For the text-containing cell, return its midpoint in (X, Y) coordinate format. 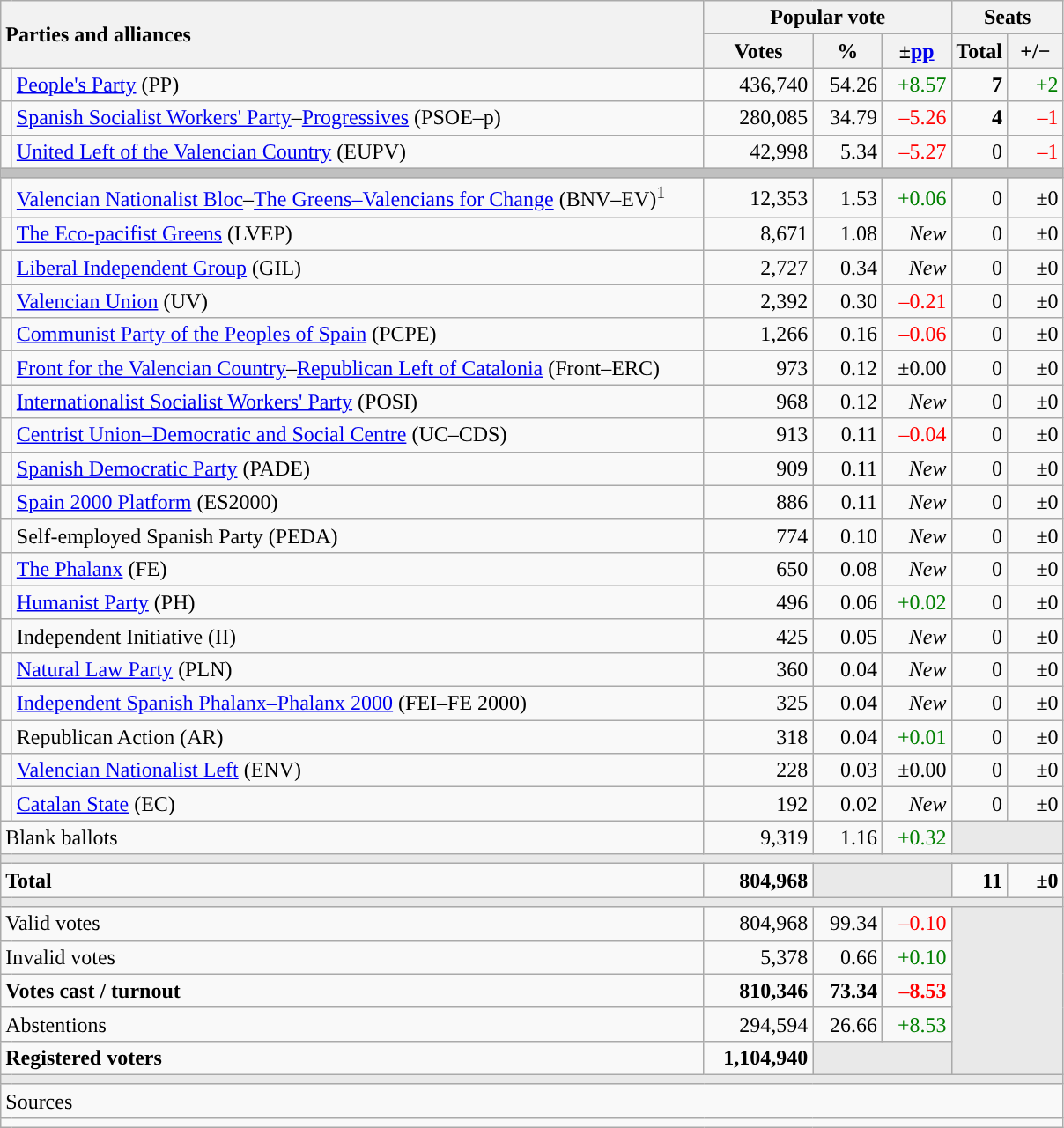
54.26 (847, 85)
0.16 (847, 335)
1.53 (847, 197)
0.66 (847, 957)
5,378 (758, 957)
968 (758, 402)
Internationalist Socialist Workers' Party (POSI) (358, 402)
12,353 (758, 197)
7 (979, 85)
774 (758, 535)
United Left of the Valencian Country (EUPV) (358, 151)
4 (979, 118)
Votes (758, 51)
Registered voters (352, 1058)
9,319 (758, 837)
280,085 (758, 118)
Self-employed Spanish Party (PEDA) (358, 535)
11 (979, 881)
0.30 (847, 301)
People's Party (PP) (358, 85)
0.08 (847, 569)
+0.10 (916, 957)
+0.06 (916, 197)
34.79 (847, 118)
0.05 (847, 636)
Centrist Union–Democratic and Social Centre (UC–CDS) (358, 435)
Popular vote (828, 18)
Valencian Union (UV) (358, 301)
886 (758, 502)
318 (758, 737)
1,266 (758, 335)
–0.21 (916, 301)
Abstentions (352, 1024)
Spanish Socialist Workers' Party–Progressives (PSOE–p) (358, 118)
0.34 (847, 268)
Sources (532, 1101)
99.34 (847, 924)
Votes cast / turnout (352, 991)
Catalan State (EC) (358, 804)
0.10 (847, 535)
Valencian Nationalist Bloc–The Greens–Valencians for Change (BNV–EV)1 (358, 197)
1.08 (847, 234)
–5.26 (916, 118)
Valid votes (352, 924)
360 (758, 669)
–8.53 (916, 991)
+8.53 (916, 1024)
425 (758, 636)
1,104,940 (758, 1058)
Valencian Nationalist Left (ENV) (358, 770)
73.34 (847, 991)
42,998 (758, 151)
496 (758, 602)
Spanish Democratic Party (PADE) (358, 468)
Parties and alliances (352, 34)
+0.32 (916, 837)
+8.57 (916, 85)
0.02 (847, 804)
+/− (1036, 51)
436,740 (758, 85)
810,346 (758, 991)
±pp (916, 51)
Communist Party of the Peoples of Spain (PCPE) (358, 335)
Seats (1008, 18)
The Phalanx (FE) (358, 569)
The Eco-pacifist Greens (LVEP) (358, 234)
Spain 2000 Platform (ES2000) (358, 502)
0.06 (847, 602)
0.03 (847, 770)
2,727 (758, 268)
+0.02 (916, 602)
8,671 (758, 234)
+2 (1036, 85)
26.66 (847, 1024)
–0.06 (916, 335)
5.34 (847, 151)
Republican Action (AR) (358, 737)
–5.27 (916, 151)
192 (758, 804)
1.16 (847, 837)
Liberal Independent Group (GIL) (358, 268)
Front for the Valencian Country–Republican Left of Catalonia (Front–ERC) (358, 368)
Natural Law Party (PLN) (358, 669)
2,392 (758, 301)
228 (758, 770)
325 (758, 704)
973 (758, 368)
+0.01 (916, 737)
Independent Spanish Phalanx–Phalanx 2000 (FEI–FE 2000) (358, 704)
–0.10 (916, 924)
650 (758, 569)
% (847, 51)
Invalid votes (352, 957)
913 (758, 435)
Blank ballots (352, 837)
Independent Initiative (II) (358, 636)
294,594 (758, 1024)
909 (758, 468)
–0.04 (916, 435)
Humanist Party (PH) (358, 602)
